Return the (X, Y) coordinate for the center point of the cell that contains the specified text.  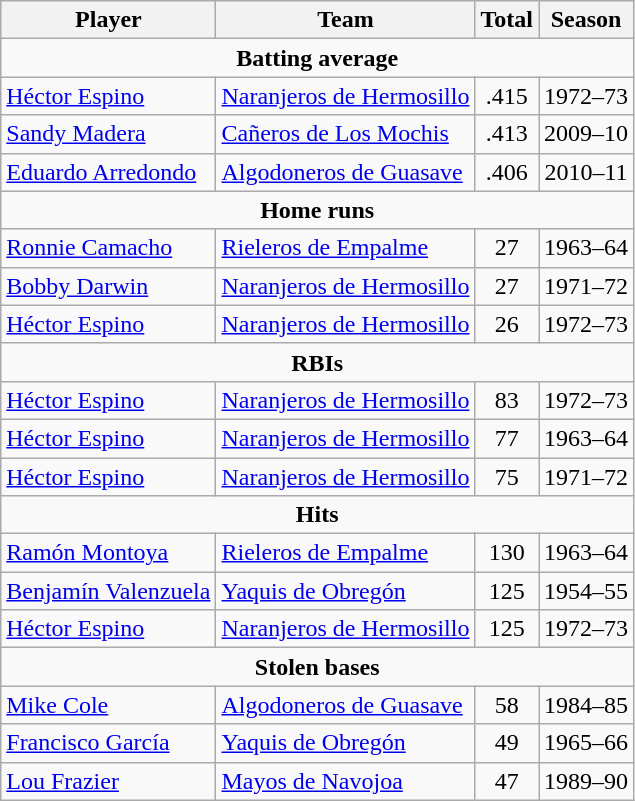
83 (507, 400)
.406 (507, 172)
.415 (507, 96)
Sandy Madera (108, 134)
Eduardo Arredondo (108, 172)
Hits (318, 515)
Stolen bases (318, 667)
Lou Frazier (108, 781)
75 (507, 477)
Francisco García (108, 743)
Player (108, 20)
1989–90 (586, 781)
2010–11 (586, 172)
Cañeros de Los Mochis (346, 134)
Team (346, 20)
26 (507, 324)
Home runs (318, 210)
1984–85 (586, 705)
47 (507, 781)
Season (586, 20)
49 (507, 743)
.413 (507, 134)
58 (507, 705)
Batting average (318, 58)
Mike Cole (108, 705)
Mayos de Navojoa (346, 781)
2009–10 (586, 134)
Ronnie Camacho (108, 248)
RBIs (318, 362)
77 (507, 438)
Ramón Montoya (108, 553)
1965–66 (586, 743)
1954–55 (586, 591)
Total (507, 20)
Benjamín Valenzuela (108, 591)
130 (507, 553)
Bobby Darwin (108, 286)
